Return (x, y) of the center of cell containing provided text 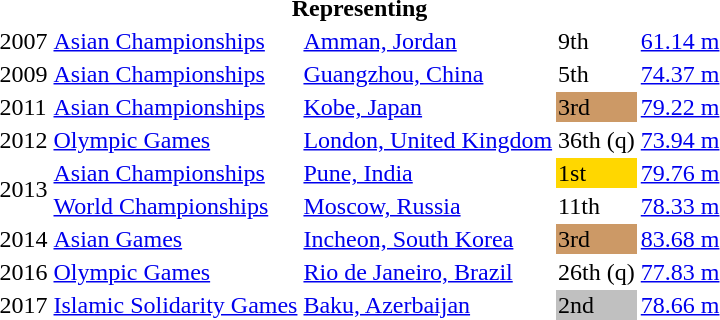
Asian Games (176, 239)
Amman, Jordan (428, 41)
Baku, Azerbaijan (428, 305)
World Championships (176, 206)
Incheon, South Korea (428, 239)
11th (597, 206)
9th (597, 41)
36th (q) (597, 140)
Guangzhou, China (428, 74)
Kobe, Japan (428, 107)
2nd (597, 305)
5th (597, 74)
Rio de Janeiro, Brazil (428, 272)
Moscow, Russia (428, 206)
26th (q) (597, 272)
London, United Kingdom (428, 140)
Islamic Solidarity Games (176, 305)
1st (597, 173)
Pune, India (428, 173)
